Capture the cell that displays the provided text and extract its (X, Y) central coordinate. 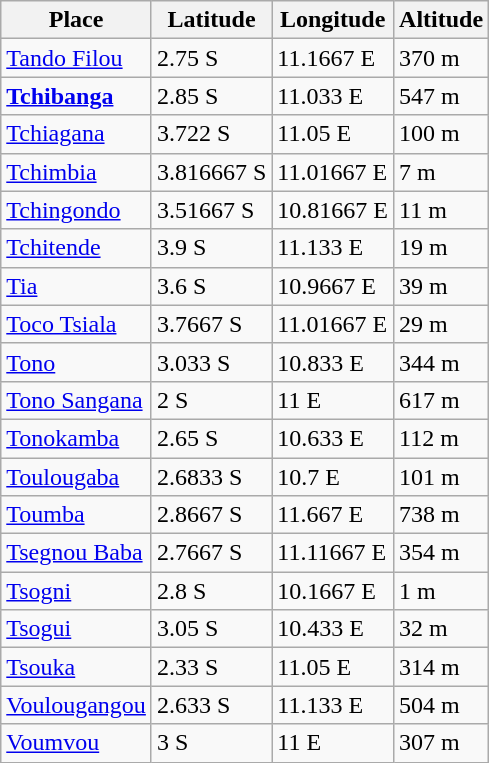
Tchitende (76, 248)
10.433 E (333, 629)
Tono Sangana (76, 400)
3.05 S (211, 629)
3.51667 S (211, 210)
Voulougangou (76, 705)
32 m (442, 629)
Tando Filou (76, 58)
29 m (442, 324)
2.65 S (211, 438)
354 m (442, 553)
504 m (442, 705)
2.6833 S (211, 477)
2.75 S (211, 58)
Toumba (76, 515)
314 m (442, 667)
11 m (442, 210)
Latitude (211, 20)
370 m (442, 58)
11.033 E (333, 96)
2.633 S (211, 705)
547 m (442, 96)
11.667 E (333, 515)
19 m (442, 248)
2.8 S (211, 591)
Tonokamba (76, 438)
Place (76, 20)
11.1667 E (333, 58)
3.816667 S (211, 172)
Tono (76, 362)
738 m (442, 515)
10.9667 E (333, 286)
Tchingondo (76, 210)
307 m (442, 743)
10.81667 E (333, 210)
Tchibanga (76, 96)
11.11667 E (333, 553)
Tsouka (76, 667)
Longitude (333, 20)
2.85 S (211, 96)
Altitude (442, 20)
617 m (442, 400)
112 m (442, 438)
3.033 S (211, 362)
7 m (442, 172)
2.8667 S (211, 515)
Tsogui (76, 629)
Tchimbia (76, 172)
3.6 S (211, 286)
Toco Tsiala (76, 324)
10.633 E (333, 438)
10.833 E (333, 362)
Tsegnou Baba (76, 553)
10.7 E (333, 477)
2 S (211, 400)
39 m (442, 286)
Tchiagana (76, 134)
3.9 S (211, 248)
2.33 S (211, 667)
3 S (211, 743)
Tia (76, 286)
344 m (442, 362)
3.722 S (211, 134)
100 m (442, 134)
Tsogni (76, 591)
Voumvou (76, 743)
Toulougaba (76, 477)
3.7667 S (211, 324)
10.1667 E (333, 591)
101 m (442, 477)
1 m (442, 591)
2.7667 S (211, 553)
